Return [x, y] of the center of cell containing provided text 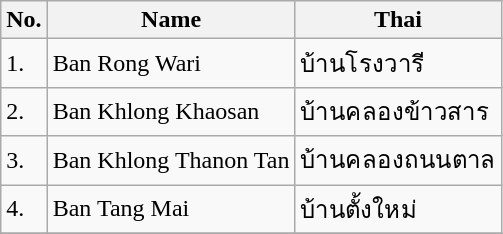
บ้านคลองข้าวสาร [398, 112]
2. [24, 112]
Ban Khlong Khaosan [171, 112]
Name [171, 20]
Ban Khlong Thanon Tan [171, 160]
1. [24, 64]
Ban Rong Wari [171, 64]
Thai [398, 20]
บ้านโรงวารี [398, 64]
4. [24, 208]
บ้านคลองถนนตาล [398, 160]
No. [24, 20]
Ban Tang Mai [171, 208]
3. [24, 160]
บ้านตั้งใหม่ [398, 208]
